For the text-containing cell, return its midpoint in [x, y] coordinate format. 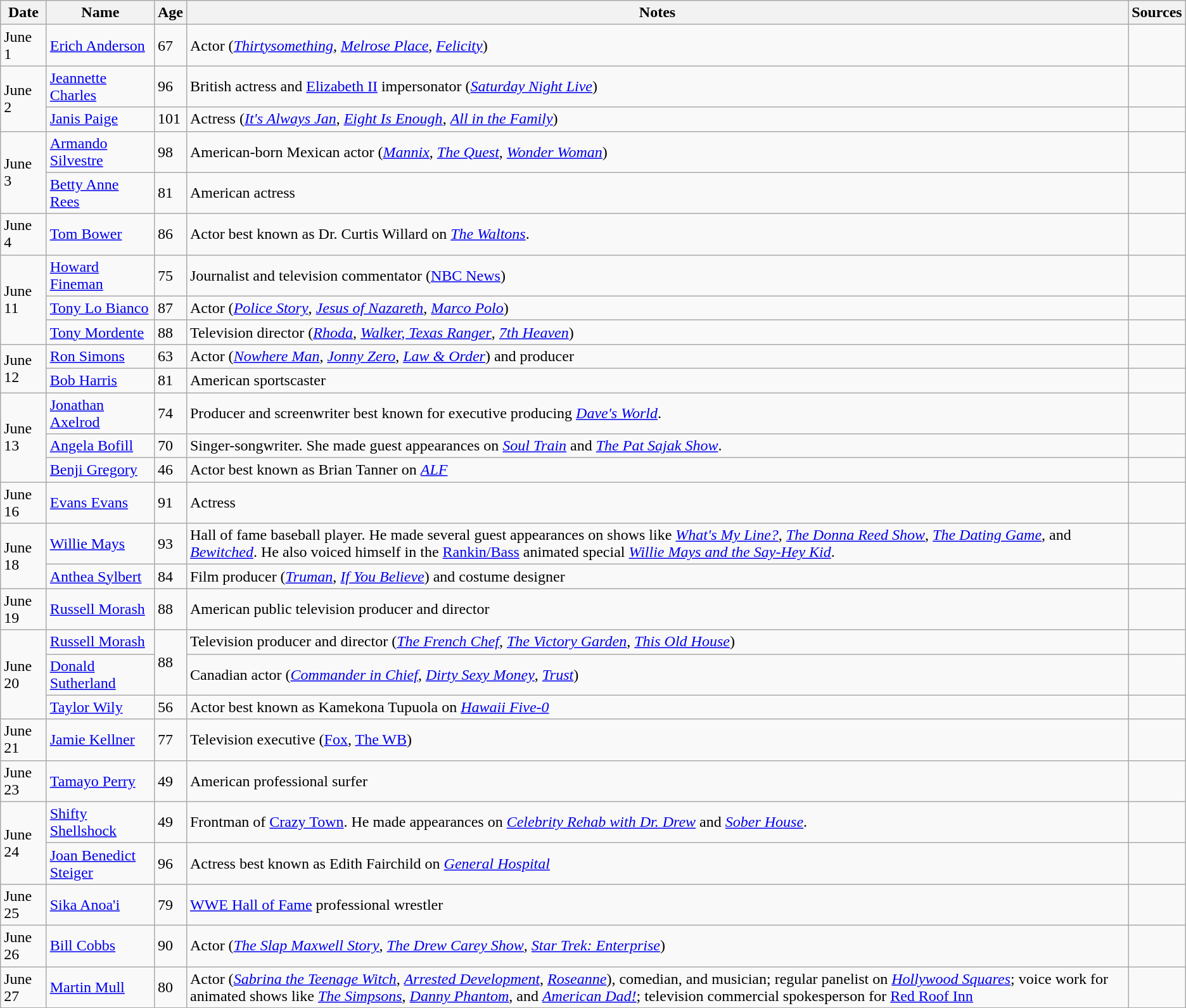
Evans Evans [100, 503]
June 16 [23, 503]
American-born Mexican actor (Mannix, The Quest, Wonder Woman) [657, 152]
American public television producer and director [657, 609]
Actor (Nowhere Man, Jonny Zero, Law & Order) and producer [657, 356]
Janis Paige [100, 119]
Bill Cobbs [100, 945]
Armando Silvestre [100, 152]
Sources [1157, 13]
Tom Bower [100, 234]
WWE Hall of Fame professional wrestler [657, 905]
June 1 [23, 46]
Taylor Wily [100, 707]
Film producer (Truman, If You Believe) and costume designer [657, 577]
Tamayo Perry [100, 781]
Television producer and director (The French Chef, The Victory Garden, This Old House) [657, 642]
Donald Sutherland [100, 674]
Actor best known as Brian Tanner on ALF [657, 470]
Joan Benedict Steiger [100, 863]
Television executive (Fox, The WB) [657, 740]
74 [170, 413]
Jamie Kellner [100, 740]
June 23 [23, 781]
June 20 [23, 674]
Actress best known as Edith Fairchild on General Hospital [657, 863]
Producer and screenwriter best known for executive producing Dave's World. [657, 413]
101 [170, 119]
70 [170, 446]
Jonathan Axelrod [100, 413]
American professional surfer [657, 781]
June 11 [23, 299]
Actor best known as Kamekona Tupuola on Hawaii Five-0 [657, 707]
Betty Anne Rees [100, 193]
Notes [657, 13]
Jeannette Charles [100, 86]
Bob Harris [100, 380]
Angela Bofill [100, 446]
Shifty Shellshock [100, 822]
June 21 [23, 740]
June 4 [23, 234]
67 [170, 46]
79 [170, 905]
American actress [657, 193]
Frontman of Crazy Town. He made appearances on Celebrity Rehab with Dr. Drew and Sober House. [657, 822]
Actress (It's Always Jan, Eight Is Enough, All in the Family) [657, 119]
84 [170, 577]
June 26 [23, 945]
93 [170, 544]
75 [170, 275]
91 [170, 503]
Name [100, 13]
Television director (Rhoda, Walker, Texas Ranger, 7th Heaven) [657, 332]
British actress and Elizabeth II impersonator (Saturday Night Live) [657, 86]
Sika Anoa'i [100, 905]
Anthea Sylbert [100, 577]
Singer-songwriter. She made guest appearances on Soul Train and The Pat Sajak Show. [657, 446]
June 19 [23, 609]
80 [170, 987]
June 3 [23, 172]
Age [170, 13]
63 [170, 356]
June 13 [23, 437]
Actor (The Slap Maxwell Story, The Drew Carey Show, Star Trek: Enterprise) [657, 945]
American sportscaster [657, 380]
Actress [657, 503]
Canadian actor (Commander in Chief, Dirty Sexy Money, Trust) [657, 674]
56 [170, 707]
Actor (Thirtysomething, Melrose Place, Felicity) [657, 46]
Journalist and television commentator (NBC News) [657, 275]
46 [170, 470]
86 [170, 234]
June 2 [23, 99]
Martin Mull [100, 987]
77 [170, 740]
June 18 [23, 556]
June 12 [23, 368]
June 25 [23, 905]
June 27 [23, 987]
Ron Simons [100, 356]
90 [170, 945]
Erich Anderson [100, 46]
Date [23, 13]
Howard Fineman [100, 275]
June 24 [23, 843]
98 [170, 152]
Actor (Police Story, Jesus of Nazareth, Marco Polo) [657, 308]
Actor best known as Dr. Curtis Willard on The Waltons. [657, 234]
87 [170, 308]
Tony Mordente [100, 332]
Willie Mays [100, 544]
Benji Gregory [100, 470]
Tony Lo Bianco [100, 308]
